Detect which cell encompasses the target text, then output its (X, Y) center coordinate. 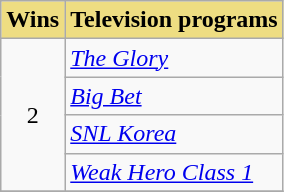
Big Bet (174, 96)
2 (33, 115)
Weak Hero Class 1 (174, 172)
Television programs (174, 20)
Wins (33, 20)
SNL Korea (174, 134)
The Glory (174, 58)
